Locate the cell with the specified text and output its (X, Y) center coordinate. 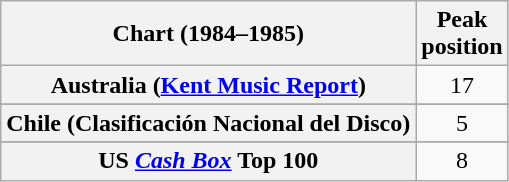
17 (462, 85)
US Cash Box Top 100 (208, 161)
8 (462, 161)
Peakposition (462, 34)
Chart (1984–1985) (208, 34)
Chile (Clasificación Nacional del Disco) (208, 123)
Australia (Kent Music Report) (208, 85)
5 (462, 123)
